From the cell containing the given text, extract its center point as [x, y] coordinate. 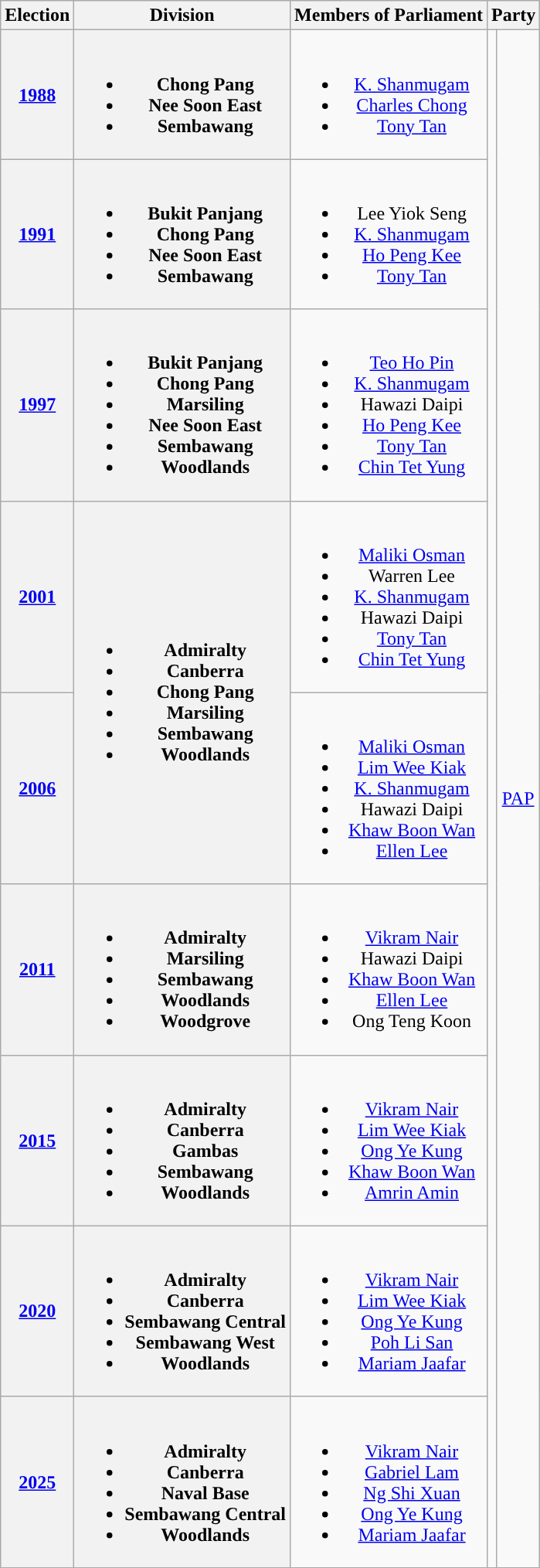
2011 [37, 969]
AdmiraltyCanberraNaval BaseSembawang CentralWoodlands [182, 1482]
Members of Parliament [389, 15]
2001 [37, 597]
AdmiraltyMarsilingSembawangWoodlandsWoodgrove [182, 969]
Bukit PanjangChong PangMarsilingNee Soon EastSembawangWoodlands [182, 405]
Chong PangNee Soon EastSembawang [182, 94]
1991 [37, 234]
Maliki OsmanWarren LeeK. ShanmugamHawazi DaipiTony TanChin Tet Yung [389, 597]
1997 [37, 405]
1988 [37, 94]
Party [514, 15]
Bukit PanjangChong PangNee Soon EastSembawang [182, 234]
2015 [37, 1141]
Maliki OsmanLim Wee KiakK. ShanmugamHawazi DaipiKhaw Boon WanEllen Lee [389, 788]
PAP [518, 799]
AdmiraltyCanberraChong PangMarsilingSembawangWoodlands [182, 692]
Vikram NairLim Wee KiakOng Ye KungPoh Li SanMariam Jaafar [389, 1311]
Vikram NairLim Wee KiakOng Ye KungKhaw Boon WanAmrin Amin [389, 1141]
2020 [37, 1311]
Division [182, 15]
AdmiraltyCanberraGambasSembawangWoodlands [182, 1141]
AdmiraltyCanberraSembawang CentralSembawang WestWoodlands [182, 1311]
2006 [37, 788]
Teo Ho PinK. ShanmugamHawazi DaipiHo Peng KeeTony TanChin Tet Yung [389, 405]
Election [37, 15]
Lee Yiok SengK. ShanmugamHo Peng KeeTony Tan [389, 234]
Vikram NairGabriel LamNg Shi XuanOng Ye KungMariam Jaafar [389, 1482]
Vikram NairHawazi DaipiKhaw Boon WanEllen LeeOng Teng Koon [389, 969]
K. ShanmugamCharles ChongTony Tan [389, 94]
2025 [37, 1482]
